Locate the cell with the specified text and output its [x, y] center coordinate. 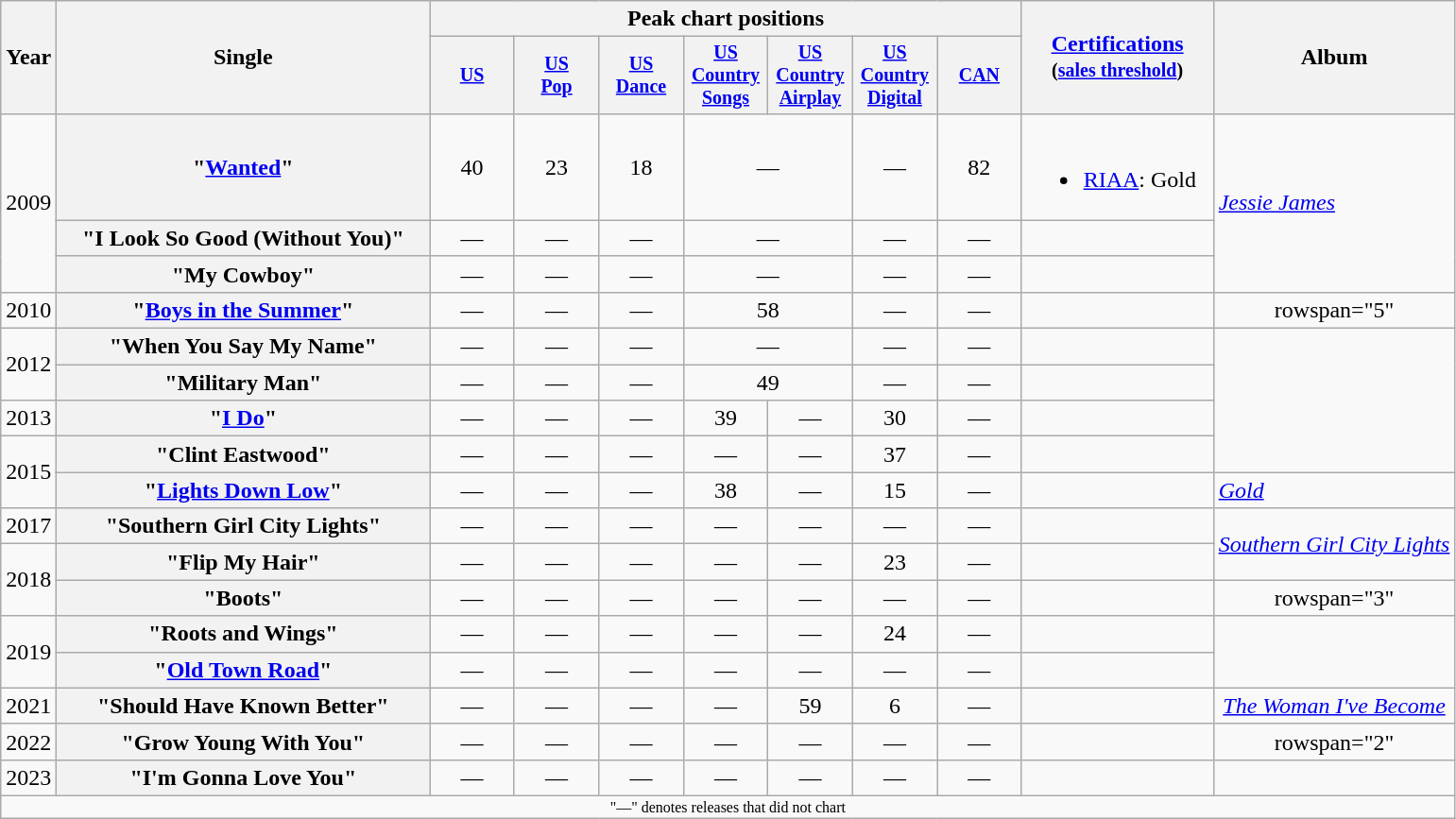
Jessie James [1334, 202]
18 [641, 166]
Southern Girl City Lights [1334, 544]
US Country Songs [726, 76]
RIAA: Gold [1117, 166]
"Flip My Hair" [244, 562]
CAN [979, 76]
Single [244, 58]
US Country Airplay [811, 76]
2021 [28, 706]
2022 [28, 742]
15 [894, 490]
"Military Man" [244, 383]
2023 [28, 777]
39 [726, 418]
"Boots" [244, 598]
US [472, 76]
2018 [28, 580]
"Clint Eastwood" [244, 454]
"Roots and Wings" [244, 634]
The Woman I've Become [1334, 706]
Year [28, 58]
rowspan="2" [1334, 742]
"Lights Down Low" [244, 490]
38 [726, 490]
Peak chart positions [726, 19]
Album [1334, 58]
"My Cowboy" [244, 274]
30 [894, 418]
rowspan="3" [1334, 598]
rowspan="5" [1334, 310]
2010 [28, 310]
"Old Town Road" [244, 670]
6 [894, 706]
2017 [28, 526]
2015 [28, 472]
US Country Digital [894, 76]
Gold [1334, 490]
2012 [28, 365]
"—" denotes releases that did not chart [728, 807]
"I'm Gonna Love You" [244, 777]
"When You Say My Name" [244, 347]
"Wanted" [244, 166]
"Should Have Known Better" [244, 706]
"I Look So Good (Without You)" [244, 238]
"Southern Girl City Lights" [244, 526]
58 [767, 310]
37 [894, 454]
2019 [28, 652]
49 [767, 383]
2009 [28, 202]
US Dance [641, 76]
"I Do" [244, 418]
40 [472, 166]
59 [811, 706]
"Boys in the Summer" [244, 310]
82 [979, 166]
2013 [28, 418]
"Grow Young With You" [244, 742]
24 [894, 634]
USPop [556, 76]
Certifications(sales threshold) [1117, 58]
